Search for the cell housing the specified text and yield its [x, y] center coordinate. 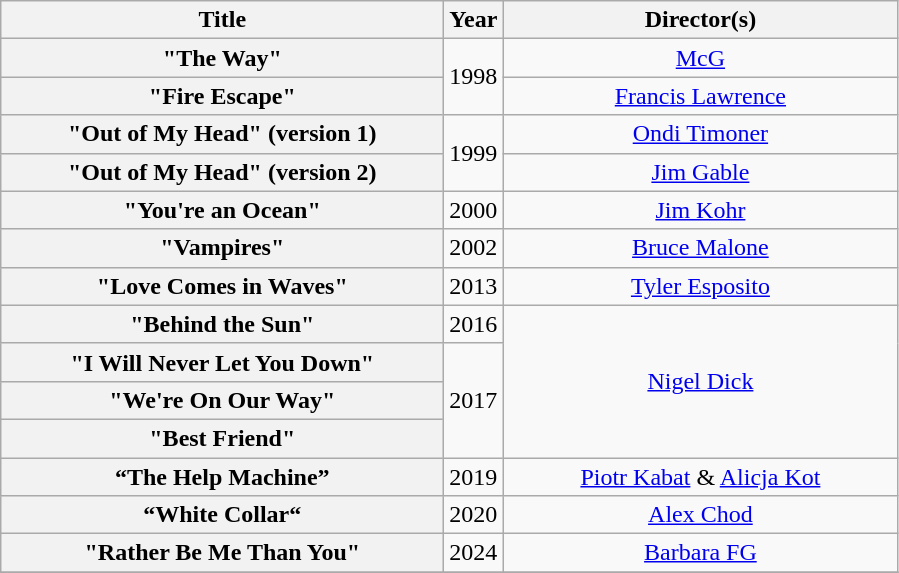
Barbara FG [700, 553]
Tyler Esposito [700, 286]
Director(s) [700, 20]
1998 [474, 77]
"I Will Never Let You Down" [222, 362]
2020 [474, 515]
2002 [474, 248]
Ondi Timoner [700, 134]
2013 [474, 286]
"Out of My Head" (version 1) [222, 134]
"Behind the Sun" [222, 324]
2019 [474, 477]
"Out of My Head" (version 2) [222, 172]
2000 [474, 210]
"Best Friend" [222, 438]
Jim Gable [700, 172]
2017 [474, 400]
"We're On Our Way" [222, 400]
Alex Chod [700, 515]
Title [222, 20]
"The Way" [222, 58]
"Rather Be Me Than You" [222, 553]
Bruce Malone [700, 248]
Year [474, 20]
1999 [474, 153]
Nigel Dick [700, 381]
"Love Comes in Waves" [222, 286]
"Vampires" [222, 248]
McG [700, 58]
2024 [474, 553]
"Fire Escape" [222, 96]
“White Collar“ [222, 515]
Francis Lawrence [700, 96]
“The Help Machine” [222, 477]
Jim Kohr [700, 210]
Piotr Kabat & Alicja Kot [700, 477]
2016 [474, 324]
"You're an Ocean" [222, 210]
